Find where the given text appears and provide that cell's center as (X, Y) coordinate. 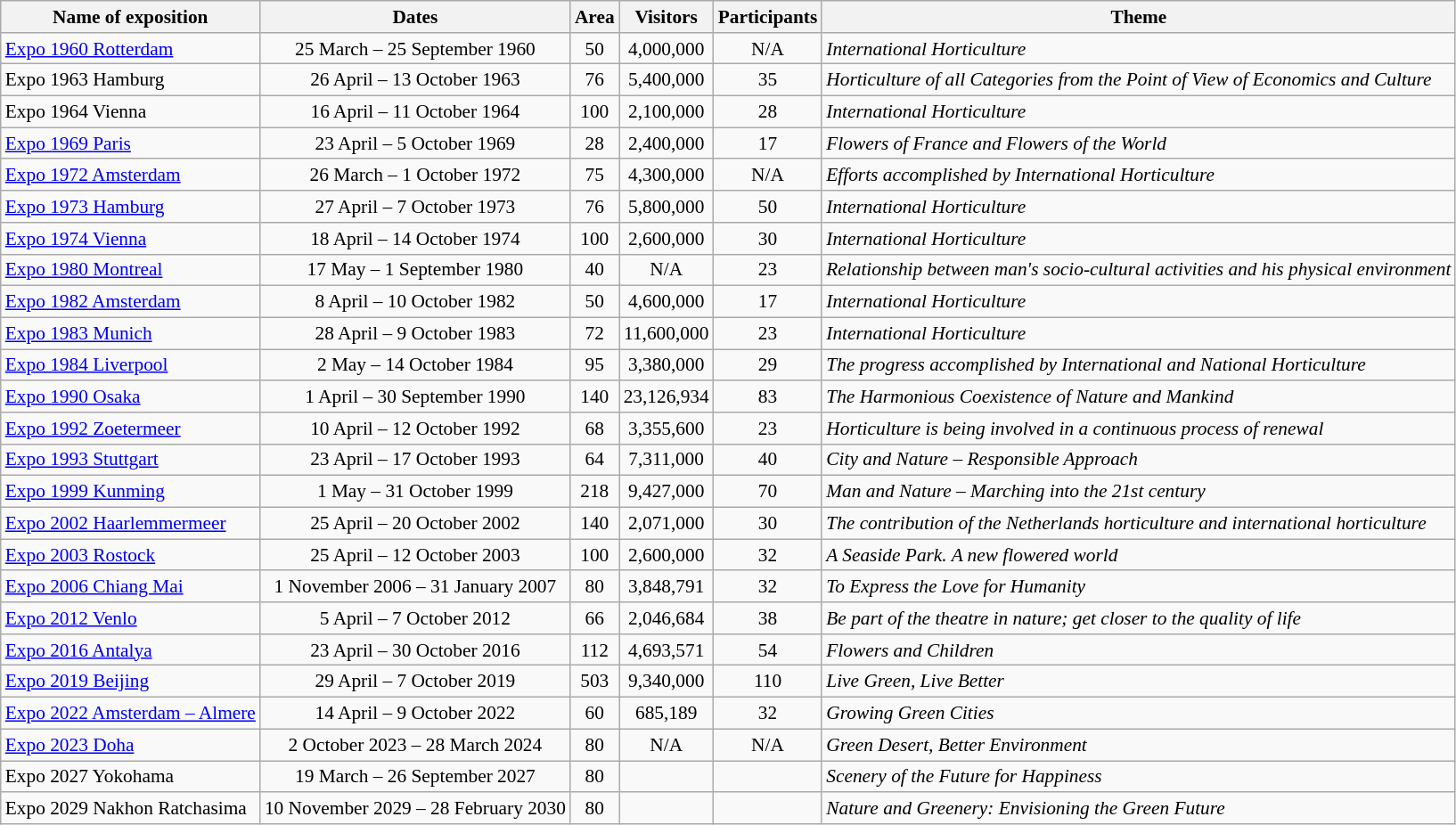
The progress accomplished by International and National Horticulture (1139, 365)
Expo 1960 Rotterdam (130, 49)
35 (768, 80)
Expo 1982 Amsterdam (130, 302)
Expo 1983 Munich (130, 333)
Expo 1980 Montreal (130, 270)
72 (595, 333)
14 April – 9 October 2022 (415, 714)
Visitors (667, 17)
Expo 2006 Chiang Mai (130, 587)
The contribution of the Netherlands horticulture and international horticulture (1139, 523)
18 April – 14 October 1974 (415, 239)
9,427,000 (667, 492)
Horticulture of all Categories from the Point of View of Economics and Culture (1139, 80)
23,126,934 (667, 396)
2,046,684 (667, 618)
8 April – 10 October 1982 (415, 302)
28 April – 9 October 1983 (415, 333)
Green Desert, Better Environment (1139, 745)
112 (595, 650)
9,340,000 (667, 682)
95 (595, 365)
Dates (415, 17)
54 (768, 650)
Expo 1973 Hamburg (130, 207)
Expo 1984 Liverpool (130, 365)
60 (595, 714)
685,189 (667, 714)
3,355,600 (667, 429)
26 March – 1 October 1972 (415, 176)
83 (768, 396)
23 April – 30 October 2016 (415, 650)
Expo 1969 Paris (130, 143)
29 April – 7 October 2019 (415, 682)
10 April – 12 October 1992 (415, 429)
City and Nature – Responsible Approach (1139, 460)
27 April – 7 October 1973 (415, 207)
2,400,000 (667, 143)
68 (595, 429)
1 November 2006 – 31 January 2007 (415, 587)
3,380,000 (667, 365)
Expo 2027 Yokohama (130, 777)
To Express the Love for Humanity (1139, 587)
Be part of the theatre in nature; get closer to the quality of life (1139, 618)
4,300,000 (667, 176)
Participants (768, 17)
25 April – 20 October 2002 (415, 523)
Expo 2016 Antalya (130, 650)
5 April – 7 October 2012 (415, 618)
Expo 2022 Amsterdam – Almere (130, 714)
64 (595, 460)
38 (768, 618)
3,848,791 (667, 587)
19 March – 26 September 2027 (415, 777)
Nature and Greenery: Envisioning the Green Future (1139, 808)
5,800,000 (667, 207)
Flowers of France and Flowers of the World (1139, 143)
Expo 2023 Doha (130, 745)
2,071,000 (667, 523)
Expo 2012 Venlo (130, 618)
2 May – 14 October 1984 (415, 365)
Expo 1964 Vienna (130, 112)
Expo 1974 Vienna (130, 239)
2 October 2023 – 28 March 2024 (415, 745)
Man and Nature – Marching into the 21st century (1139, 492)
A Seaside Park. A new flowered world (1139, 555)
Expo 1999 Kunming (130, 492)
11,600,000 (667, 333)
23 April – 5 October 1969 (415, 143)
4,693,571 (667, 650)
10 November 2029 – 28 February 2030 (415, 808)
26 April – 13 October 1963 (415, 80)
75 (595, 176)
5,400,000 (667, 80)
29 (768, 365)
The Harmonious Coexistence of Nature and Mankind (1139, 396)
Live Green, Live Better (1139, 682)
Expo 2029 Nakhon Ratchasima (130, 808)
Expo 1963 Hamburg (130, 80)
Expo 2003 Rostock (130, 555)
Relationship between man's socio-cultural activities and his physical environment (1139, 270)
Expo 1972 Amsterdam (130, 176)
16 April – 11 October 1964 (415, 112)
Name of exposition (130, 17)
Theme (1139, 17)
66 (595, 618)
Flowers and Children (1139, 650)
4,000,000 (667, 49)
7,311,000 (667, 460)
23 April – 17 October 1993 (415, 460)
Expo 2002 Haarlemmermeer (130, 523)
1 May – 31 October 1999 (415, 492)
218 (595, 492)
70 (768, 492)
Growing Green Cities (1139, 714)
4,600,000 (667, 302)
1 April – 30 September 1990 (415, 396)
25 April – 12 October 2003 (415, 555)
Expo 1990 Osaka (130, 396)
Horticulture is being involved in a continuous process of renewal (1139, 429)
2,100,000 (667, 112)
Scenery of the Future for Happiness (1139, 777)
25 March – 25 September 1960 (415, 49)
Area (595, 17)
Expo 1992 Zoetermeer (130, 429)
17 May – 1 September 1980 (415, 270)
Expo 1993 Stuttgart (130, 460)
Efforts accomplished by International Horticulture (1139, 176)
Expo 2019 Beijing (130, 682)
503 (595, 682)
110 (768, 682)
